From the cell containing the given text, extract its center point as [x, y] coordinate. 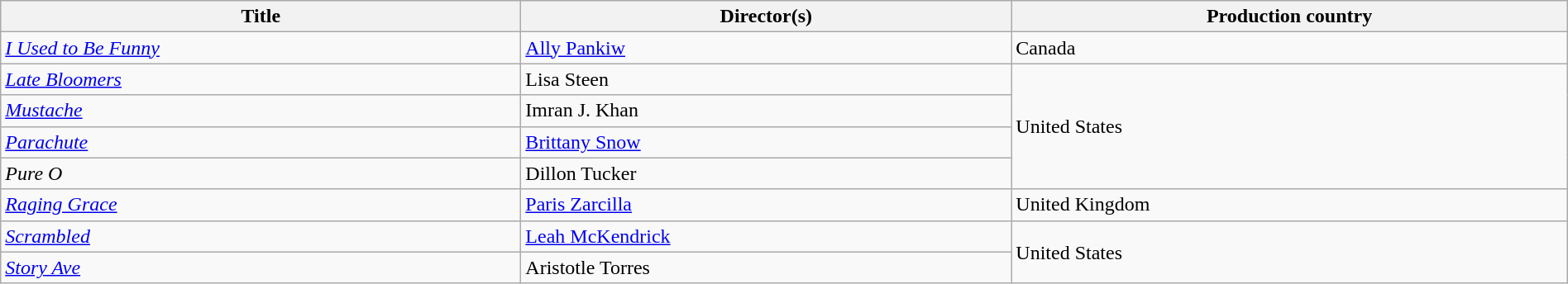
I Used to Be Funny [261, 48]
Ally Pankiw [766, 48]
Paris Zarcilla [766, 205]
Aristotle Torres [766, 267]
Dillon Tucker [766, 173]
Late Bloomers [261, 79]
Imran J. Khan [766, 111]
Canada [1289, 48]
Parachute [261, 142]
United Kingdom [1289, 205]
Mustache [261, 111]
Pure O [261, 173]
Director(s) [766, 17]
Title [261, 17]
Leah McKendrick [766, 236]
Raging Grace [261, 205]
Production country [1289, 17]
Scrambled [261, 236]
Brittany Snow [766, 142]
Story Ave [261, 267]
Lisa Steen [766, 79]
